Return the (x, y) coordinate for the center point of the cell that contains the specified text.  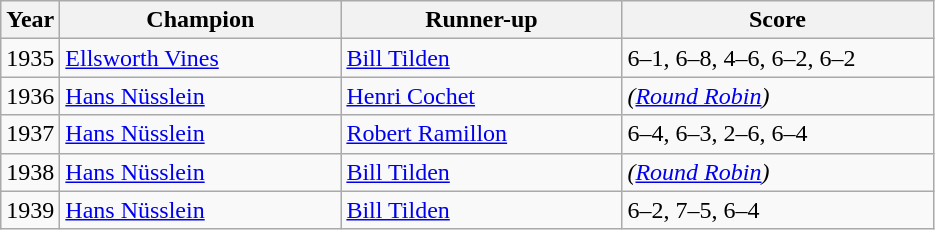
1938 (30, 172)
Runner-up (482, 20)
1935 (30, 58)
6–2, 7–5, 6–4 (778, 210)
Henri Cochet (482, 96)
Champion (200, 20)
6–1, 6–8, 4–6, 6–2, 6–2 (778, 58)
1937 (30, 134)
1939 (30, 210)
Year (30, 20)
1936 (30, 96)
Ellsworth Vines (200, 58)
Robert Ramillon (482, 134)
Score (778, 20)
6–4, 6–3, 2–6, 6–4 (778, 134)
